Find where the given text appears and provide that cell's center as (x, y) coordinate. 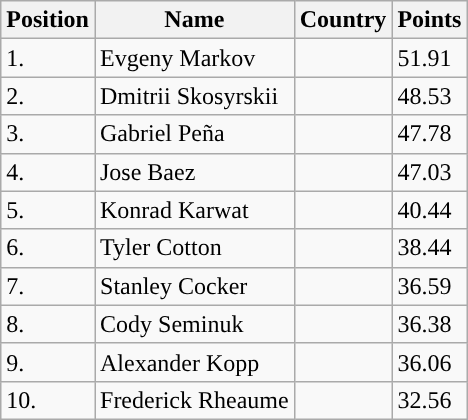
Position (48, 20)
10. (48, 400)
4. (48, 172)
40.44 (430, 210)
Tyler Cotton (194, 248)
Cody Seminuk (194, 324)
48.53 (430, 96)
51.91 (430, 58)
32.56 (430, 400)
1. (48, 58)
9. (48, 362)
Jose Baez (194, 172)
7. (48, 286)
3. (48, 134)
36.06 (430, 362)
Evgeny Markov (194, 58)
38.44 (430, 248)
5. (48, 210)
Alexander Kopp (194, 362)
Stanley Cocker (194, 286)
Konrad Karwat (194, 210)
Country (343, 20)
Points (430, 20)
47.78 (430, 134)
47.03 (430, 172)
36.59 (430, 286)
Gabriel Peña (194, 134)
36.38 (430, 324)
Name (194, 20)
2. (48, 96)
8. (48, 324)
6. (48, 248)
Frederick Rheaume (194, 400)
Dmitrii Skosyrskii (194, 96)
